Detect which cell encompasses the target text, then output its (x, y) center coordinate. 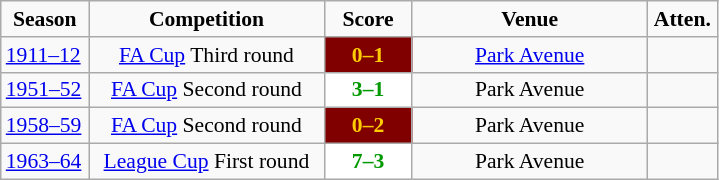
1963–64 (45, 162)
0–1 (368, 55)
Competition (206, 19)
Season (45, 19)
Atten. (682, 19)
Venue (530, 19)
7–3 (368, 162)
FA Cup Third round (206, 55)
Score (368, 19)
1958–59 (45, 126)
3–1 (368, 90)
1951–52 (45, 90)
0–2 (368, 126)
League Cup First round (206, 162)
1911–12 (45, 55)
